From the cell containing the given text, extract its center point as (x, y) coordinate. 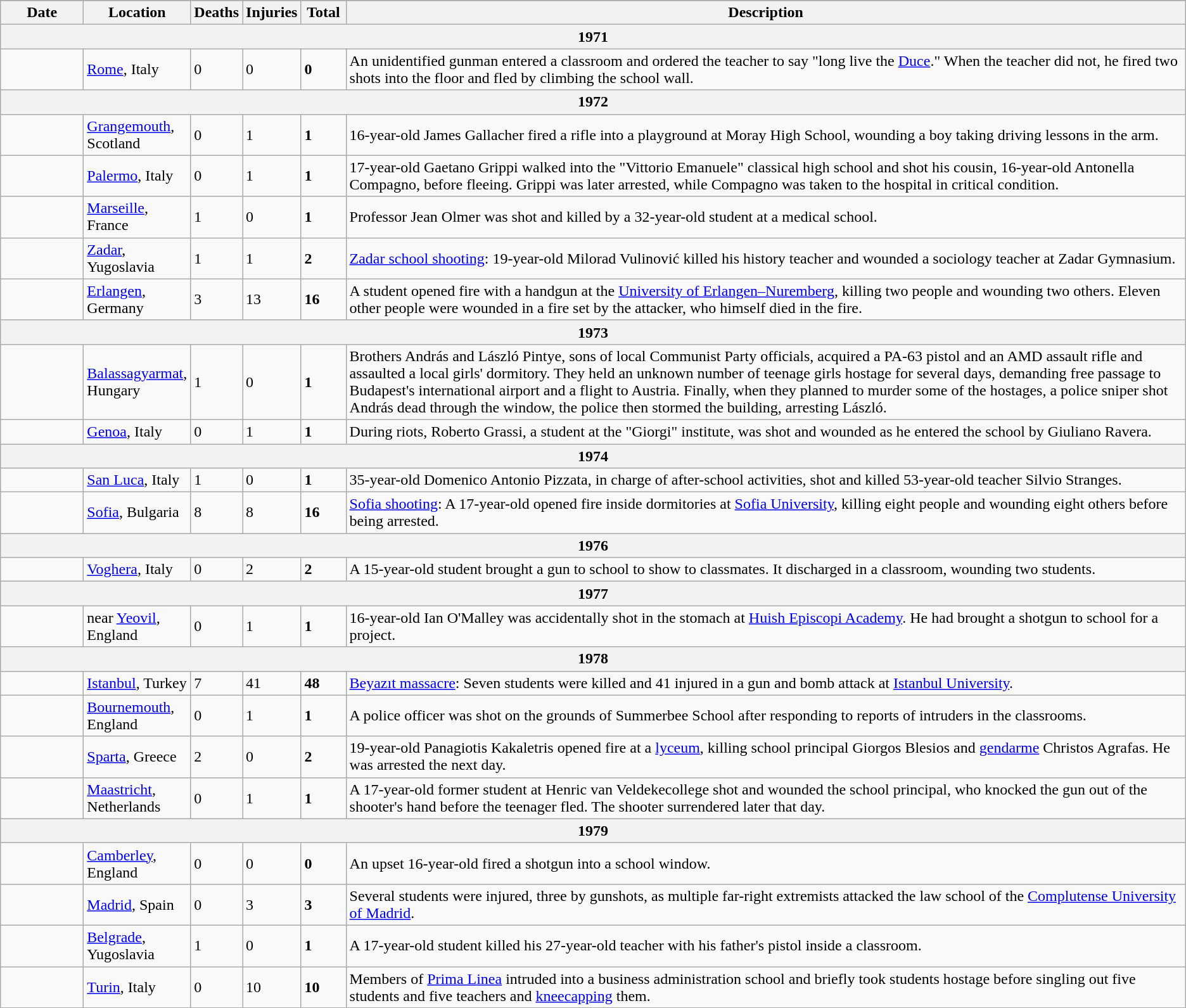
Bournemouth, England (137, 716)
Location (137, 13)
Zadar school shooting: 19-year-old Milorad Vulinović killed his history teacher and wounded a sociology teacher at Zadar Gymnasium. (765, 258)
Genoa, Italy (137, 431)
Beyazıt massacre: Seven students were killed and 41 injured in a gun and bomb attack at Istanbul University. (765, 683)
During riots, Roberto Grassi, a student at the "Giorgi" institute, was shot and wounded as he entered the school by Giuliano Ravera. (765, 431)
Injuries (272, 13)
Date (42, 13)
Sofia, Bulgaria (137, 513)
Camberley, England (137, 863)
Maastricht, Netherlands (137, 798)
Balassagyarmat, Hungary (137, 381)
7 (217, 683)
35-year-old Domenico Antonio Pizzata, in charge of after-school activities, shot and killed 53-year-old teacher Silvio Stranges. (765, 480)
1979 (593, 831)
Rome, Italy (137, 70)
Deaths (217, 13)
Several students were injured, three by gunshots, as multiple far-right extremists attacked the law school of the Complutense University of Madrid. (765, 905)
1973 (593, 332)
Professor Jean Olmer was shot and killed by a 32-year-old student at a medical school. (765, 217)
1976 (593, 545)
Istanbul, Turkey (137, 683)
Total (323, 13)
Sparta, Greece (137, 756)
near Yeovil, England (137, 626)
A police officer was shot on the grounds of Summerbee School after responding to reports of intruders in the classrooms. (765, 716)
1972 (593, 102)
16-year-old James Gallacher fired a rifle into a playground at Moray High School, wounding a boy taking driving lessons in the arm. (765, 134)
1974 (593, 456)
1978 (593, 659)
Description (765, 13)
Turin, Italy (137, 987)
Belgrade, Yugoslavia (137, 945)
Zadar, Yugoslavia (137, 258)
1977 (593, 594)
13 (272, 299)
Marseille, France (137, 217)
Grangemouth, Scotland (137, 134)
A 17-year-old student killed his 27-year-old teacher with his father's pistol inside a classroom. (765, 945)
An upset 16-year-old fired a shotgun into a school window. (765, 863)
Madrid, Spain (137, 905)
48 (323, 683)
San Luca, Italy (137, 480)
A 15-year-old student brought a gun to school to show to classmates. It discharged in a classroom, wounding two students. (765, 570)
16-year-old Ian O'Malley was accidentally shot in the stomach at Huish Episcopi Academy. He had brought a shotgun to school for a project. (765, 626)
Palermo, Italy (137, 176)
41 (272, 683)
Erlangen, Germany (137, 299)
1971 (593, 37)
Voghera, Italy (137, 570)
